Locate the cell with the specified text and output its [X, Y] center coordinate. 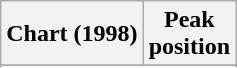
Peakposition [189, 34]
Chart (1998) [72, 34]
